Output the [x, y] coordinate of the center of the cell containing the given text.  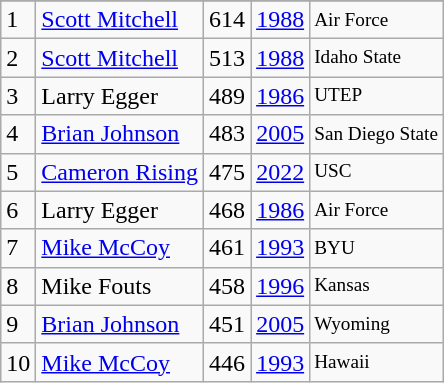
4 [18, 134]
475 [228, 172]
9 [18, 324]
7 [18, 248]
Kansas [376, 286]
614 [228, 20]
2022 [280, 172]
5 [18, 172]
10 [18, 362]
Mike Fouts [120, 286]
Hawaii [376, 362]
San Diego State [376, 134]
6 [18, 210]
USC [376, 172]
Cameron Rising [120, 172]
458 [228, 286]
1 [18, 20]
461 [228, 248]
1996 [280, 286]
446 [228, 362]
8 [18, 286]
451 [228, 324]
2 [18, 58]
489 [228, 96]
Idaho State [376, 58]
Wyoming [376, 324]
483 [228, 134]
513 [228, 58]
3 [18, 96]
UTEP [376, 96]
468 [228, 210]
BYU [376, 248]
